Output the [X, Y] coordinate of the center of the cell containing the given text.  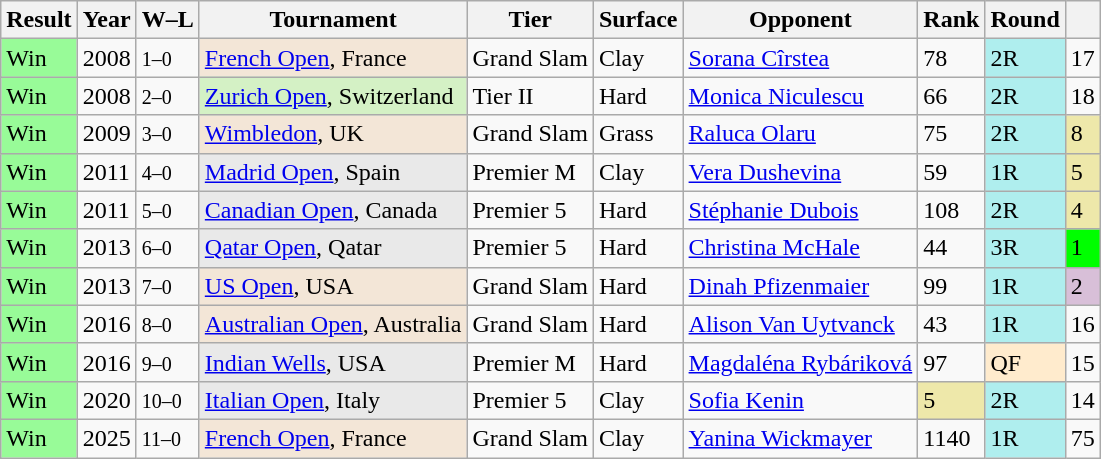
78 [952, 58]
Opponent [800, 20]
Yanina Wickmayer [800, 438]
3–0 [168, 134]
10–0 [168, 400]
1 [1082, 248]
9–0 [168, 362]
4 [1082, 210]
Result [39, 20]
Raluca Olaru [800, 134]
8–0 [168, 324]
Rank [952, 20]
Zurich Open, Switzerland [333, 96]
14 [1082, 400]
Alison Van Uytvanck [800, 324]
Tournament [333, 20]
QF [1025, 362]
Australian Open, Australia [333, 324]
16 [1082, 324]
Monica Niculescu [800, 96]
Grass [638, 134]
5–0 [168, 210]
Canadian Open, Canada [333, 210]
6–0 [168, 248]
Qatar Open, Qatar [333, 248]
17 [1082, 58]
Wimbledon, UK [333, 134]
11–0 [168, 438]
2025 [106, 438]
1140 [952, 438]
Sofia Kenin [800, 400]
18 [1082, 96]
3R [1025, 248]
Indian Wells, USA [333, 362]
108 [952, 210]
99 [952, 286]
Round [1025, 20]
Christina McHale [800, 248]
US Open, USA [333, 286]
43 [952, 324]
4–0 [168, 172]
Vera Dushevina [800, 172]
8 [1082, 134]
15 [1082, 362]
Madrid Open, Spain [333, 172]
Italian Open, Italy [333, 400]
Sorana Cîrstea [800, 58]
2020 [106, 400]
97 [952, 362]
Surface [638, 20]
7–0 [168, 286]
Tier [530, 20]
1–0 [168, 58]
2 [1082, 286]
Year [106, 20]
Dinah Pfizenmaier [800, 286]
2009 [106, 134]
44 [952, 248]
Tier II [530, 96]
59 [952, 172]
2–0 [168, 96]
W–L [168, 20]
66 [952, 96]
Magdaléna Rybáriková [800, 362]
Stéphanie Dubois [800, 210]
